Locate the cell with the specified text and output its (X, Y) center coordinate. 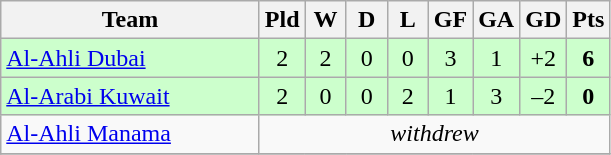
Team (130, 20)
–2 (544, 96)
Pts (588, 20)
Al-Ahli Manama (130, 134)
L (408, 20)
6 (588, 58)
+2 (544, 58)
GA (496, 20)
D (366, 20)
withdrew (434, 134)
Pld (282, 20)
Al-Ahli Dubai (130, 58)
Al-Arabi Kuwait (130, 96)
W (326, 20)
GF (450, 20)
GD (544, 20)
